Locate the cell with the specified text and output its [X, Y] center coordinate. 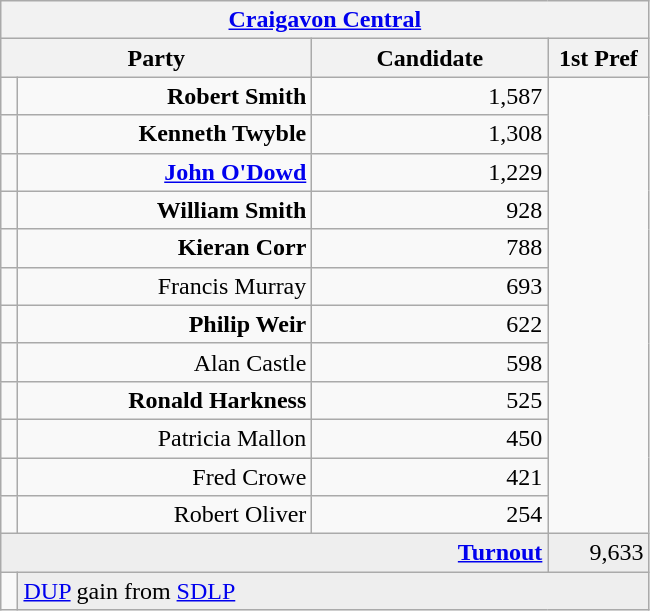
Patricia Mallon [165, 438]
450 [430, 438]
Kenneth Twyble [165, 134]
Turnout [274, 553]
598 [430, 362]
Candidate [430, 58]
788 [430, 248]
Alan Castle [165, 362]
Robert Oliver [165, 515]
Craigavon Central [325, 20]
1,229 [430, 172]
DUP gain from SDLP [334, 591]
928 [430, 210]
Robert Smith [165, 96]
622 [430, 324]
Francis Murray [165, 286]
693 [430, 286]
Party [156, 58]
9,633 [598, 553]
421 [430, 477]
William Smith [165, 210]
Kieran Corr [165, 248]
Ronald Harkness [165, 400]
254 [430, 515]
John O'Dowd [165, 172]
1st Pref [598, 58]
Philip Weir [165, 324]
1,308 [430, 134]
525 [430, 400]
1,587 [430, 96]
Fred Crowe [165, 477]
